Return the (x, y) coordinate for the center point of the cell that contains the specified text.  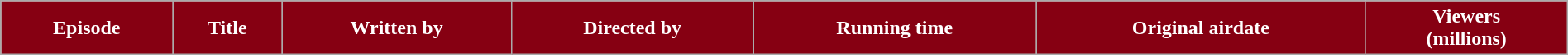
Directed by (632, 28)
Running time (895, 28)
Title (227, 28)
Episode (87, 28)
Original airdate (1201, 28)
Written by (397, 28)
Viewers(millions) (1466, 28)
